Locate the cell with the specified text and output its [X, Y] center coordinate. 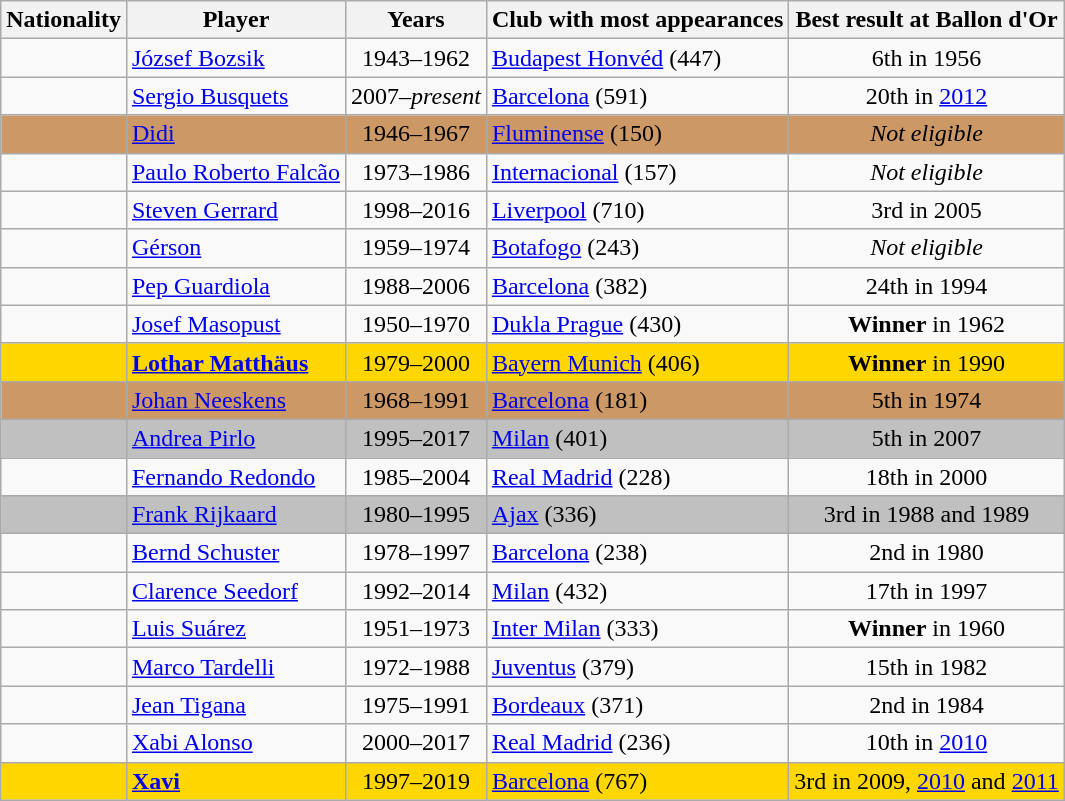
1959–1974 [416, 248]
1975–1991 [416, 705]
1973–1986 [416, 172]
3rd in 2005 [927, 210]
Xabi Alonso [236, 743]
Ajax (336) [637, 515]
1985–2004 [416, 477]
Internacional (157) [637, 172]
Marco Tardelli [236, 667]
1992–2014 [416, 591]
Clarence Seedorf [236, 591]
Botafogo (243) [637, 248]
1946–1967 [416, 134]
Barcelona (238) [637, 553]
Budapest Honvéd (447) [637, 58]
Bayern Munich (406) [637, 362]
5th in 2007 [927, 438]
Bordeaux (371) [637, 705]
Years [416, 20]
Nationality [64, 20]
1988–2006 [416, 286]
Liverpool (710) [637, 210]
15th in 1982 [927, 667]
Milan (401) [637, 438]
Frank Rijkaard [236, 515]
Winner in 1990 [927, 362]
Luis Suárez [236, 629]
17th in 1997 [927, 591]
2000–2017 [416, 743]
24th in 1994 [927, 286]
Real Madrid (228) [637, 477]
20th in 2012 [927, 96]
Josef Masopust [236, 324]
1978–1997 [416, 553]
2nd in 1980 [927, 553]
1972–1988 [416, 667]
2007–present [416, 96]
1968–1991 [416, 400]
Sergio Busquets [236, 96]
Didi [236, 134]
3rd in 1988 and 1989 [927, 515]
Xavi [236, 781]
1998–2016 [416, 210]
Fluminense (150) [637, 134]
1995–2017 [416, 438]
Inter Milan (333) [637, 629]
Andrea Pirlo [236, 438]
Juventus (379) [637, 667]
18th in 2000 [927, 477]
1980–1995 [416, 515]
József Bozsik [236, 58]
3rd in 2009, 2010 and 2011 [927, 781]
Best result at Ballon d'Or [927, 20]
1943–1962 [416, 58]
Dukla Prague (430) [637, 324]
Bernd Schuster [236, 553]
Steven Gerrard [236, 210]
Club with most appearances [637, 20]
Player [236, 20]
2nd in 1984 [927, 705]
Fernando Redondo [236, 477]
1997–2019 [416, 781]
1951–1973 [416, 629]
5th in 1974 [927, 400]
Paulo Roberto Falcão [236, 172]
Barcelona (382) [637, 286]
1979–2000 [416, 362]
6th in 1956 [927, 58]
1950–1970 [416, 324]
Pep Guardiola [236, 286]
Barcelona (767) [637, 781]
Real Madrid (236) [637, 743]
Lothar Matthäus [236, 362]
Jean Tigana [236, 705]
Gérson [236, 248]
Winner in 1962 [927, 324]
Milan (432) [637, 591]
10th in 2010 [927, 743]
Johan Neeskens [236, 400]
Barcelona (591) [637, 96]
Barcelona (181) [637, 400]
Winner in 1960 [927, 629]
